Capture the cell that displays the provided text and extract its [X, Y] central coordinate. 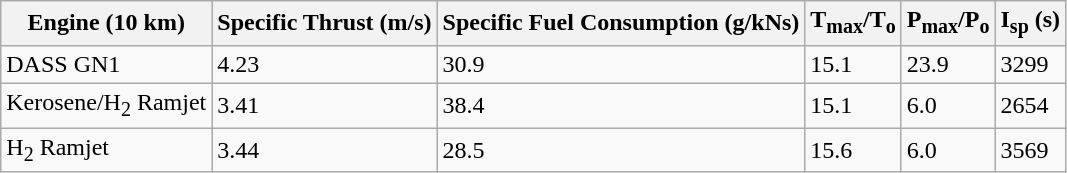
28.5 [621, 150]
Isp (s) [1030, 23]
15.6 [853, 150]
4.23 [324, 64]
Kerosene/H2 Ramjet [106, 105]
Pmax/Po [948, 23]
Specific Fuel Consumption (g/kNs) [621, 23]
Tmax/To [853, 23]
Engine (10 km) [106, 23]
H2 Ramjet [106, 150]
3.44 [324, 150]
30.9 [621, 64]
DASS GN1 [106, 64]
3569 [1030, 150]
23.9 [948, 64]
Specific Thrust (m/s) [324, 23]
2654 [1030, 105]
38.4 [621, 105]
3299 [1030, 64]
3.41 [324, 105]
